Locate the cell with the specified text and output its [X, Y] center coordinate. 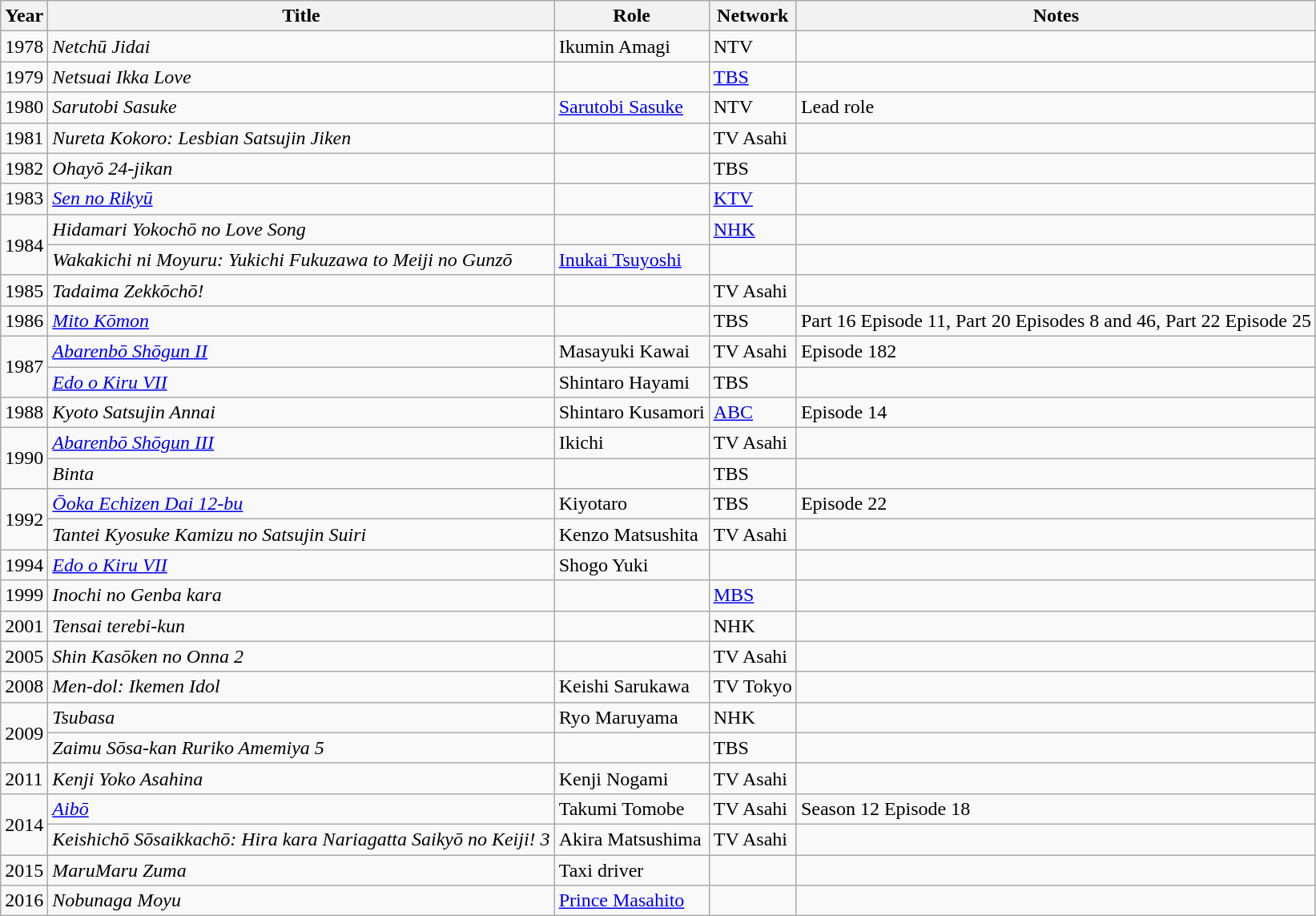
1985 [24, 290]
Tantei Kyosuke Kamizu no Satsujin Suiri [301, 535]
Episode 182 [1056, 351]
Akira Matsushima [631, 839]
Ikumin Amagi [631, 46]
2008 [24, 687]
Tensai terebi-kun [301, 626]
Inukai Tsuyoshi [631, 260]
1978 [24, 46]
Season 12 Episode 18 [1056, 809]
MaruMaru Zuma [301, 870]
1994 [24, 565]
1979 [24, 77]
Title [301, 16]
Ryo Maruyama [631, 717]
Shintaro Kusamori [631, 413]
1992 [24, 519]
1981 [24, 138]
Wakakichi ni Moyuru: Yukichi Fukuzawa to Meiji no Gunzō [301, 260]
Men-dol: Ikemen Idol [301, 687]
Kenzo Matsushita [631, 535]
1999 [24, 595]
2009 [24, 732]
Ōoka Echizen Dai 12-bu [301, 504]
Part 16 Episode 11, Part 20 Episodes 8 and 46, Part 22 Episode 25 [1056, 321]
Inochi no Genba kara [301, 595]
Kyoto Satsujin Annai [301, 413]
Kiyotaro [631, 504]
Tadaima Zekkōchō! [301, 290]
Lead role [1056, 107]
Kenji Yoko Asahina [301, 778]
2011 [24, 778]
2005 [24, 656]
Keishi Sarukawa [631, 687]
Year [24, 16]
Takumi Tomobe [631, 809]
1982 [24, 168]
Shintaro Hayami [631, 382]
Keishichō Sōsaikkachō: Hira kara Nariagatta Saikyō no Keiji! 3 [301, 839]
Episode 14 [1056, 413]
Hidamari Yokochō no Love Song [301, 229]
Shin Kasōken no Onna 2 [301, 656]
Nureta Kokoro: Lesbian Satsujin Jiken [301, 138]
1987 [24, 366]
Aibō [301, 809]
2014 [24, 824]
2016 [24, 901]
Netsuai Ikka Love [301, 77]
KTV [753, 199]
Sen no Rikyū [301, 199]
Netchū Jidai [301, 46]
Kenji Nogami [631, 778]
1990 [24, 458]
Masayuki Kawai [631, 351]
Shogo Yuki [631, 565]
Network [753, 16]
Role [631, 16]
2015 [24, 870]
1988 [24, 413]
Ikichi [631, 443]
Taxi driver [631, 870]
Mito Kōmon [301, 321]
Nobunaga Moyu [301, 901]
1983 [24, 199]
TV Tokyo [753, 687]
Prince Masahito [631, 901]
Notes [1056, 16]
Binta [301, 474]
1980 [24, 107]
1986 [24, 321]
Abarenbō Shōgun II [301, 351]
2001 [24, 626]
Episode 22 [1056, 504]
Abarenbō Shōgun III [301, 443]
MBS [753, 595]
Tsubasa [301, 717]
1984 [24, 244]
Zaimu Sōsa-kan Ruriko Amemiya 5 [301, 748]
ABC [753, 413]
Ohayō 24-jikan [301, 168]
